Locate the cell with the specified text and output its [X, Y] center coordinate. 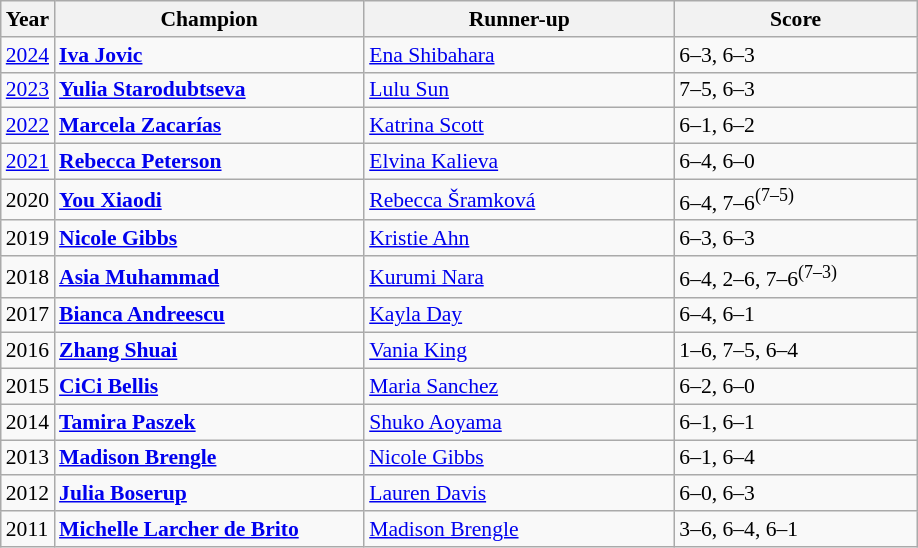
Champion [209, 19]
Rebecca Peterson [209, 162]
Vania King [519, 351]
2022 [28, 126]
CiCi Bellis [209, 387]
Elvina Kalieva [519, 162]
6–4, 7–6(7–5) [796, 200]
Katrina Scott [519, 126]
6–4, 2–6, 7–6(7–3) [796, 276]
6–1, 6–2 [796, 126]
2014 [28, 422]
2017 [28, 316]
7–5, 6–3 [796, 90]
Bianca Andreescu [209, 316]
Ena Shibahara [519, 55]
2018 [28, 276]
6–1, 6–4 [796, 458]
You Xiaodi [209, 200]
2023 [28, 90]
Score [796, 19]
3–6, 6–4, 6–1 [796, 529]
6–4, 6–0 [796, 162]
Julia Boserup [209, 494]
Runner-up [519, 19]
2020 [28, 200]
Marcela Zacarías [209, 126]
Michelle Larcher de Brito [209, 529]
Yulia Starodubtseva [209, 90]
2015 [28, 387]
2012 [28, 494]
2021 [28, 162]
2019 [28, 239]
2011 [28, 529]
Asia Muhammad [209, 276]
Lauren Davis [519, 494]
6–1, 6–1 [796, 422]
Maria Sanchez [519, 387]
2013 [28, 458]
Zhang Shuai [209, 351]
Kayla Day [519, 316]
6–2, 6–0 [796, 387]
6–4, 6–1 [796, 316]
Shuko Aoyama [519, 422]
6–0, 6–3 [796, 494]
Lulu Sun [519, 90]
Year [28, 19]
Tamira Paszek [209, 422]
2016 [28, 351]
Kurumi Nara [519, 276]
2024 [28, 55]
Rebecca Šramková [519, 200]
1–6, 7–5, 6–4 [796, 351]
Iva Jovic [209, 55]
Kristie Ahn [519, 239]
